Capture the cell that displays the provided text and extract its [X, Y] central coordinate. 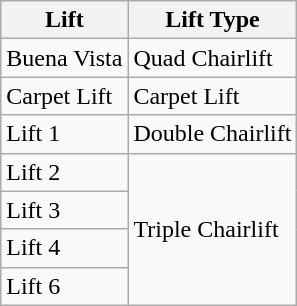
Lift 4 [64, 248]
Lift 2 [64, 172]
Lift 3 [64, 210]
Quad Chairlift [212, 58]
Lift Type [212, 20]
Lift 1 [64, 134]
Double Chairlift [212, 134]
Buena Vista [64, 58]
Lift [64, 20]
Lift 6 [64, 286]
Triple Chairlift [212, 229]
